Capture the cell that displays the provided text and extract its (x, y) central coordinate. 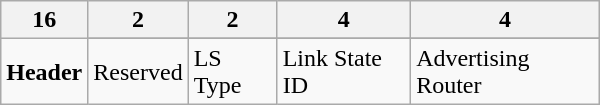
Header (44, 72)
Advertising Router (506, 72)
LS Type (232, 72)
Link State ID (344, 72)
Reserved (138, 72)
16 (44, 20)
